Output the [x, y] coordinate of the center of the cell containing the given text.  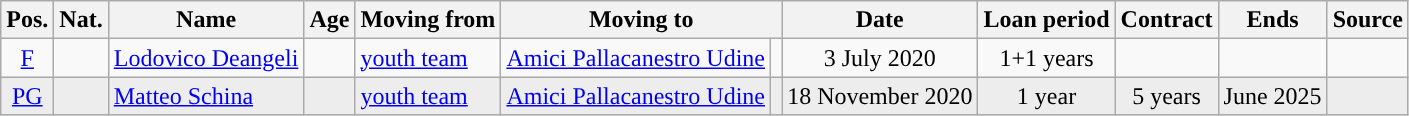
Loan period [1046, 20]
Pos. [28, 20]
18 November 2020 [880, 96]
Moving to [642, 20]
Nat. [81, 20]
1 year [1046, 96]
5 years [1166, 96]
Lodovico Deangeli [206, 58]
F [28, 58]
Matteo Schina [206, 96]
Date [880, 20]
3 July 2020 [880, 58]
Contract [1166, 20]
Ends [1272, 20]
Moving from [428, 20]
Age [330, 20]
PG [28, 96]
1+1 years [1046, 58]
Source [1368, 20]
Name [206, 20]
June 2025 [1272, 96]
